From the cell containing the given text, extract its center point as (X, Y) coordinate. 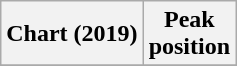
Peakposition (189, 34)
Chart (2019) (72, 34)
